Locate the cell with the specified text and output its (X, Y) center coordinate. 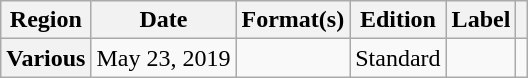
Date (164, 20)
May 23, 2019 (164, 58)
Format(s) (293, 20)
Region (46, 20)
Various (46, 58)
Label (481, 20)
Edition (398, 20)
Standard (398, 58)
